Return [x, y] of the center of cell containing provided text 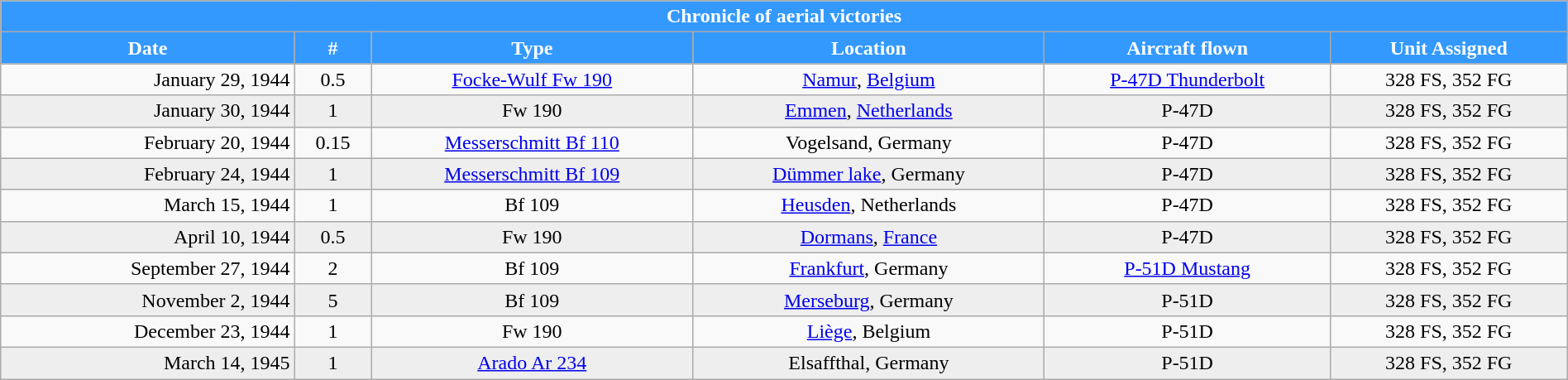
Heusden, Netherlands [868, 205]
Aircraft flown [1188, 48]
Dümmer lake, Germany [868, 174]
# [332, 48]
P-51D Mustang [1188, 268]
January 29, 1944 [147, 79]
Vogelsand, Germany [868, 142]
Messerschmitt Bf 110 [533, 142]
5 [332, 300]
0.15 [332, 142]
Emmen, Netherlands [868, 111]
February 24, 1944 [147, 174]
January 30, 1944 [147, 111]
February 20, 1944 [147, 142]
Frankfurt, Germany [868, 268]
Type [533, 48]
Dormans, France [868, 237]
2 [332, 268]
Messerschmitt Bf 109 [533, 174]
Chronicle of aerial victories [784, 17]
Arado Ar 234 [533, 363]
March 15, 1944 [147, 205]
Namur, Belgium [868, 79]
November 2, 1944 [147, 300]
December 23, 1944 [147, 331]
Unit Assigned [1449, 48]
Liège, Belgium [868, 331]
Focke-Wulf Fw 190 [533, 79]
Elsaffthal, Germany [868, 363]
March 14, 1945 [147, 363]
September 27, 1944 [147, 268]
Merseburg, Germany [868, 300]
P-47D Thunderbolt [1188, 79]
Date [147, 48]
April 10, 1944 [147, 237]
Location [868, 48]
